For the text-containing cell, return its midpoint in [X, Y] coordinate format. 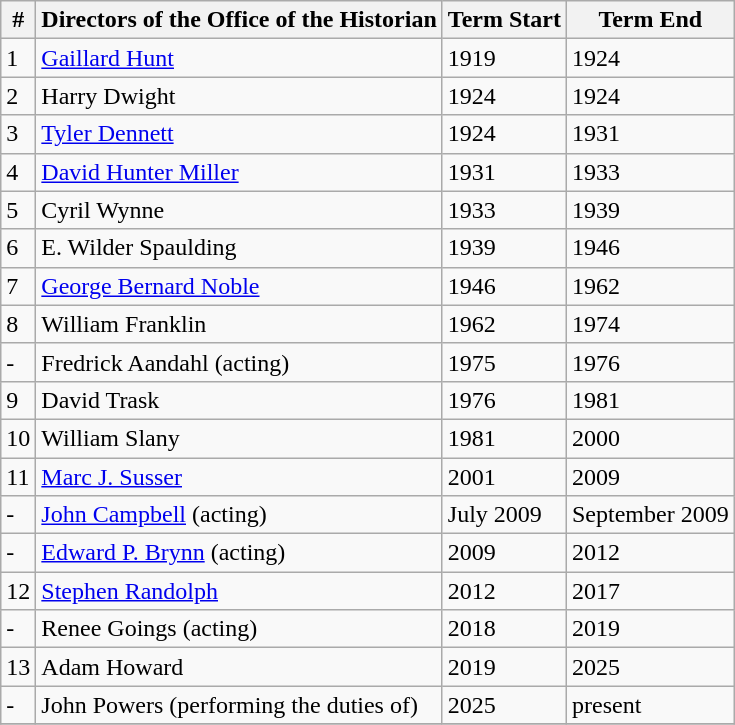
Renee Goings (acting) [239, 629]
E. Wilder Spaulding [239, 248]
September 2009 [650, 515]
13 [18, 667]
Directors of the Office of the Historian [239, 20]
Harry Dwight [239, 96]
1 [18, 58]
William Franklin [239, 324]
1975 [504, 362]
July 2009 [504, 515]
2 [18, 96]
Adam Howard [239, 667]
7 [18, 286]
present [650, 705]
David Trask [239, 400]
William Slany [239, 438]
2018 [504, 629]
David Hunter Miller [239, 172]
Term End [650, 20]
3 [18, 134]
John Campbell (acting) [239, 515]
Cyril Wynne [239, 210]
6 [18, 248]
12 [18, 591]
10 [18, 438]
Fredrick Aandahl (acting) [239, 362]
Term Start [504, 20]
Marc J. Susser [239, 477]
George Bernard Noble [239, 286]
Gaillard Hunt [239, 58]
2000 [650, 438]
9 [18, 400]
4 [18, 172]
2017 [650, 591]
2001 [504, 477]
1974 [650, 324]
Stephen Randolph [239, 591]
John Powers (performing the duties of) [239, 705]
Tyler Dennett [239, 134]
Edward P. Brynn (acting) [239, 553]
5 [18, 210]
# [18, 20]
1919 [504, 58]
8 [18, 324]
11 [18, 477]
